Find where the given text appears and provide that cell's center as [x, y] coordinate. 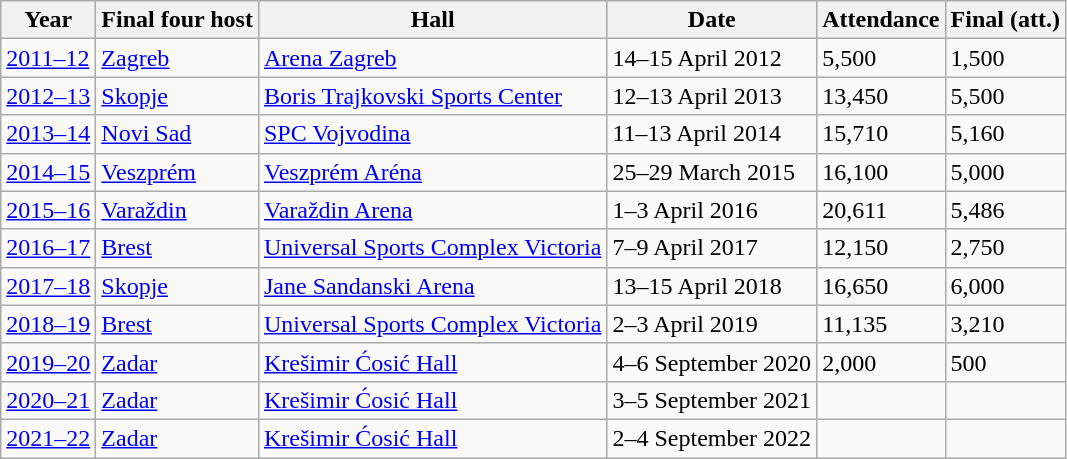
6,000 [1005, 286]
2011–12 [48, 58]
SPC Vojvodina [432, 134]
20,611 [881, 210]
14–15 April 2012 [712, 58]
4–6 September 2020 [712, 362]
Final (att.) [1005, 20]
13,450 [881, 96]
2–4 September 2022 [712, 438]
2,750 [1005, 248]
2017–18 [48, 286]
Zagreb [178, 58]
2018–19 [48, 324]
2014–15 [48, 172]
Date [712, 20]
3–5 September 2021 [712, 400]
500 [1005, 362]
Varaždin Arena [432, 210]
13–15 April 2018 [712, 286]
5,160 [1005, 134]
2013–14 [48, 134]
Boris Trajkovski Sports Center [432, 96]
2019–20 [48, 362]
Arena Zagreb [432, 58]
2021–22 [48, 438]
Year [48, 20]
Jane Sandanski Arena [432, 286]
1,500 [1005, 58]
Novi Sad [178, 134]
2016–17 [48, 248]
1–3 April 2016 [712, 210]
2012–13 [48, 96]
5,000 [1005, 172]
2015–16 [48, 210]
Veszprém Aréna [432, 172]
Attendance [881, 20]
11,135 [881, 324]
3,210 [1005, 324]
Final four host [178, 20]
2,000 [881, 362]
15,710 [881, 134]
25–29 March 2015 [712, 172]
2020–21 [48, 400]
16,650 [881, 286]
Veszprém [178, 172]
16,100 [881, 172]
12–13 April 2013 [712, 96]
Hall [432, 20]
2–3 April 2019 [712, 324]
Varaždin [178, 210]
5,486 [1005, 210]
12,150 [881, 248]
11–13 April 2014 [712, 134]
7–9 April 2017 [712, 248]
